Return [x, y] of the center of cell containing provided text 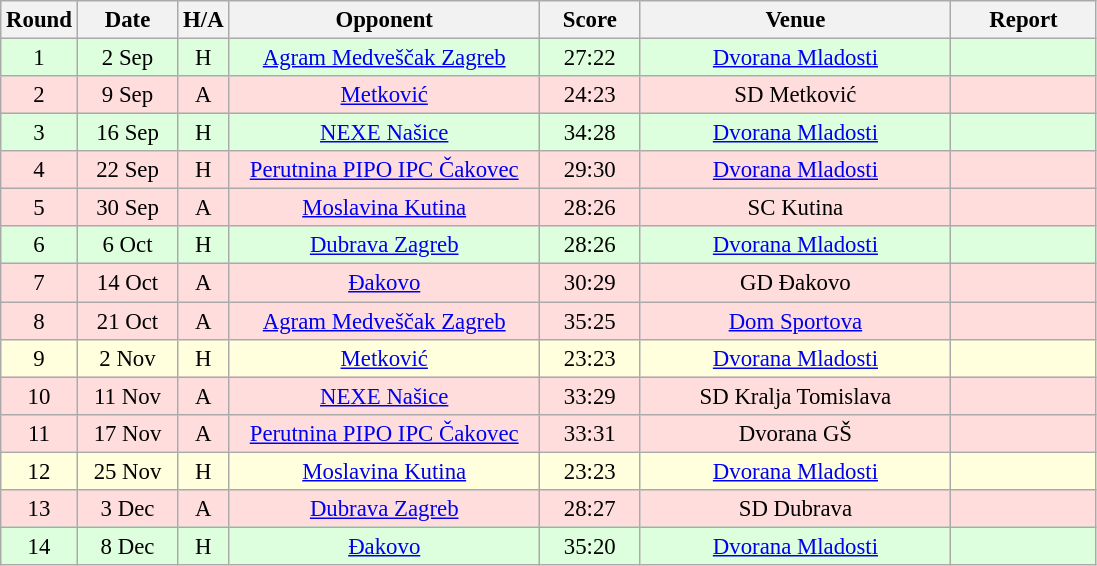
33:29 [590, 396]
12 [39, 471]
2 [39, 95]
SD Kralja Tomislava [796, 396]
Dom Sportova [796, 321]
30 Sep [128, 208]
8 Dec [128, 546]
3 [39, 133]
SC Kutina [796, 208]
3 Dec [128, 509]
Report [1024, 20]
6 Oct [128, 245]
29:30 [590, 170]
Opponent [384, 20]
4 [39, 170]
Date [128, 20]
14 Oct [128, 283]
22 Sep [128, 170]
11 Nov [128, 396]
1 [39, 58]
34:28 [590, 133]
33:31 [590, 433]
GD Đakovo [796, 283]
11 [39, 433]
27:22 [590, 58]
SD Dubrava [796, 509]
9 Sep [128, 95]
9 [39, 358]
21 Oct [128, 321]
Score [590, 20]
17 Nov [128, 433]
10 [39, 396]
2 Nov [128, 358]
2 Sep [128, 58]
16 Sep [128, 133]
13 [39, 509]
Venue [796, 20]
25 Nov [128, 471]
28:27 [590, 509]
7 [39, 283]
5 [39, 208]
8 [39, 321]
Round [39, 20]
H/A [204, 20]
6 [39, 245]
14 [39, 546]
35:20 [590, 546]
35:25 [590, 321]
Dvorana GŠ [796, 433]
SD Metković [796, 95]
24:23 [590, 95]
30:29 [590, 283]
